Search for the cell housing the specified text and yield its [x, y] center coordinate. 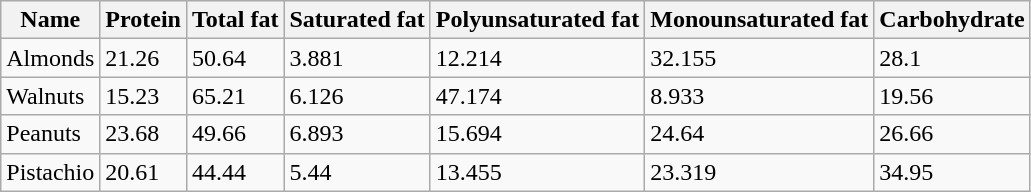
15.694 [537, 134]
34.95 [952, 172]
6.126 [357, 96]
23.319 [760, 172]
Monounsaturated fat [760, 20]
Total fat [235, 20]
20.61 [144, 172]
32.155 [760, 58]
Carbohydrate [952, 20]
24.64 [760, 134]
50.64 [235, 58]
Peanuts [50, 134]
26.66 [952, 134]
5.44 [357, 172]
49.66 [235, 134]
44.44 [235, 172]
Name [50, 20]
21.26 [144, 58]
28.1 [952, 58]
23.68 [144, 134]
Saturated fat [357, 20]
65.21 [235, 96]
6.893 [357, 134]
13.455 [537, 172]
19.56 [952, 96]
Pistachio [50, 172]
47.174 [537, 96]
Walnuts [50, 96]
Protein [144, 20]
3.881 [357, 58]
12.214 [537, 58]
Almonds [50, 58]
15.23 [144, 96]
Polyunsaturated fat [537, 20]
8.933 [760, 96]
